Scan for the cell matching the given text and deliver its (x, y) coordinate at center. 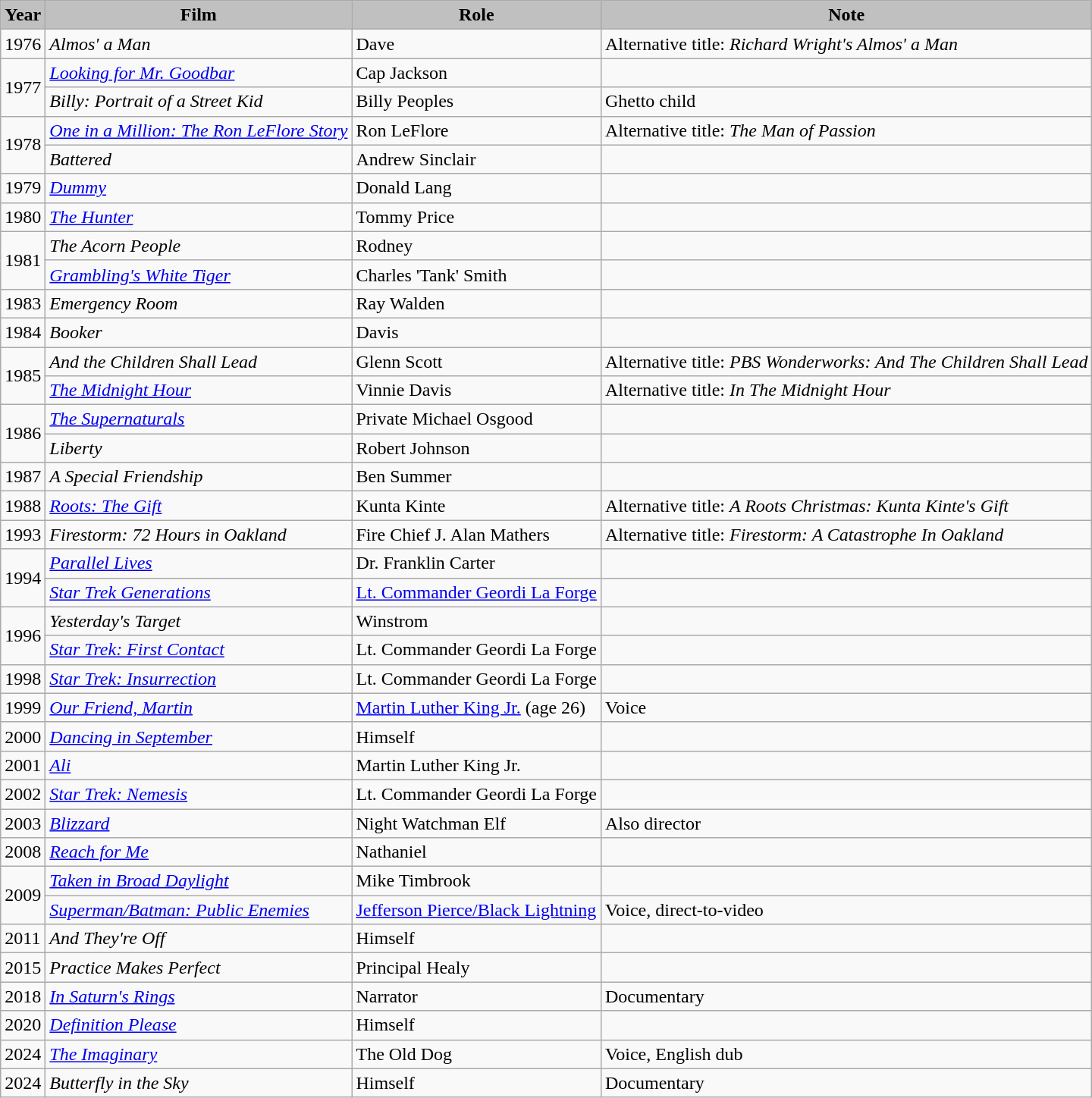
1999 (23, 707)
Reach for Me (199, 852)
The Midnight Hour (199, 391)
The Hunter (199, 217)
Blizzard (199, 823)
Liberty (199, 448)
Mike Timbrook (476, 881)
Star Trek Generations (199, 592)
Tommy Price (476, 217)
A Special Friendship (199, 477)
Ben Summer (476, 477)
The Supernaturals (199, 419)
Star Trek: Insurrection (199, 679)
Film (199, 15)
Firestorm: 72 Hours in Oakland (199, 535)
Principal Healy (476, 968)
2011 (23, 939)
2020 (23, 1025)
Billy Peoples (476, 102)
Davis (476, 332)
2009 (23, 896)
Private Michael Osgood (476, 419)
1985 (23, 376)
Alternative title: A Roots Christmas: Kunta Kinte's Gift (846, 506)
Alternative title: Richard Wright's Almos' a Man (846, 44)
Alternative title: In The Midnight Hour (846, 391)
Note (846, 15)
Ron LeFlore (476, 130)
Parallel Lives (199, 563)
Star Trek: Nemesis (199, 794)
Grambling's White Tiger (199, 274)
1983 (23, 303)
And the Children Shall Lead (199, 362)
Ghetto child (846, 102)
1980 (23, 217)
In Saturn's Rings (199, 996)
Ray Walden (476, 303)
1987 (23, 477)
2008 (23, 852)
Alternative title: PBS Wonderworks: And The Children Shall Lead (846, 362)
Looking for Mr. Goodbar (199, 73)
1977 (23, 87)
Jefferson Pierce/Black Lightning (476, 910)
Booker (199, 332)
1993 (23, 535)
Alternative title: Firestorm: A Catastrophe In Oakland (846, 535)
Charles 'Tank' Smith (476, 274)
Practice Makes Perfect (199, 968)
Ali (199, 765)
Martin Luther King Jr. (age 26) (476, 707)
Robert Johnson (476, 448)
Taken in Broad Daylight (199, 881)
Superman/Batman: Public Enemies (199, 910)
Martin Luther King Jr. (476, 765)
Vinnie Davis (476, 391)
Alternative title: The Man of Passion (846, 130)
Cap Jackson (476, 73)
Nathaniel (476, 852)
1996 (23, 635)
Voice (846, 707)
2002 (23, 794)
The Acorn People (199, 246)
2015 (23, 968)
1984 (23, 332)
Also director (846, 823)
Billy: Portrait of a Street Kid (199, 102)
Winstrom (476, 621)
Narrator (476, 996)
2001 (23, 765)
Rodney (476, 246)
2003 (23, 823)
Dr. Franklin Carter (476, 563)
1988 (23, 506)
Definition Please (199, 1025)
2018 (23, 996)
Fire Chief J. Alan Mathers (476, 535)
1981 (23, 260)
The Imaginary (199, 1054)
1986 (23, 434)
Voice, direct-to-video (846, 910)
Year (23, 15)
The Old Dog (476, 1054)
Dave (476, 44)
Glenn Scott (476, 362)
Butterfly in the Sky (199, 1083)
1979 (23, 188)
Dummy (199, 188)
Emergency Room (199, 303)
Dancing in September (199, 736)
Our Friend, Martin (199, 707)
1978 (23, 145)
2000 (23, 736)
1998 (23, 679)
Donald Lang (476, 188)
And They're Off (199, 939)
Star Trek: First Contact (199, 650)
Voice, English dub (846, 1054)
Kunta Kinte (476, 506)
One in a Million: The Ron LeFlore Story (199, 130)
Night Watchman Elf (476, 823)
Andrew Sinclair (476, 159)
1994 (23, 578)
Roots: The Gift (199, 506)
Yesterday's Target (199, 621)
Battered (199, 159)
Role (476, 15)
1976 (23, 44)
Almos' a Man (199, 44)
